Determine the (X, Y) coordinate at the center of the cell enclosing the given text.  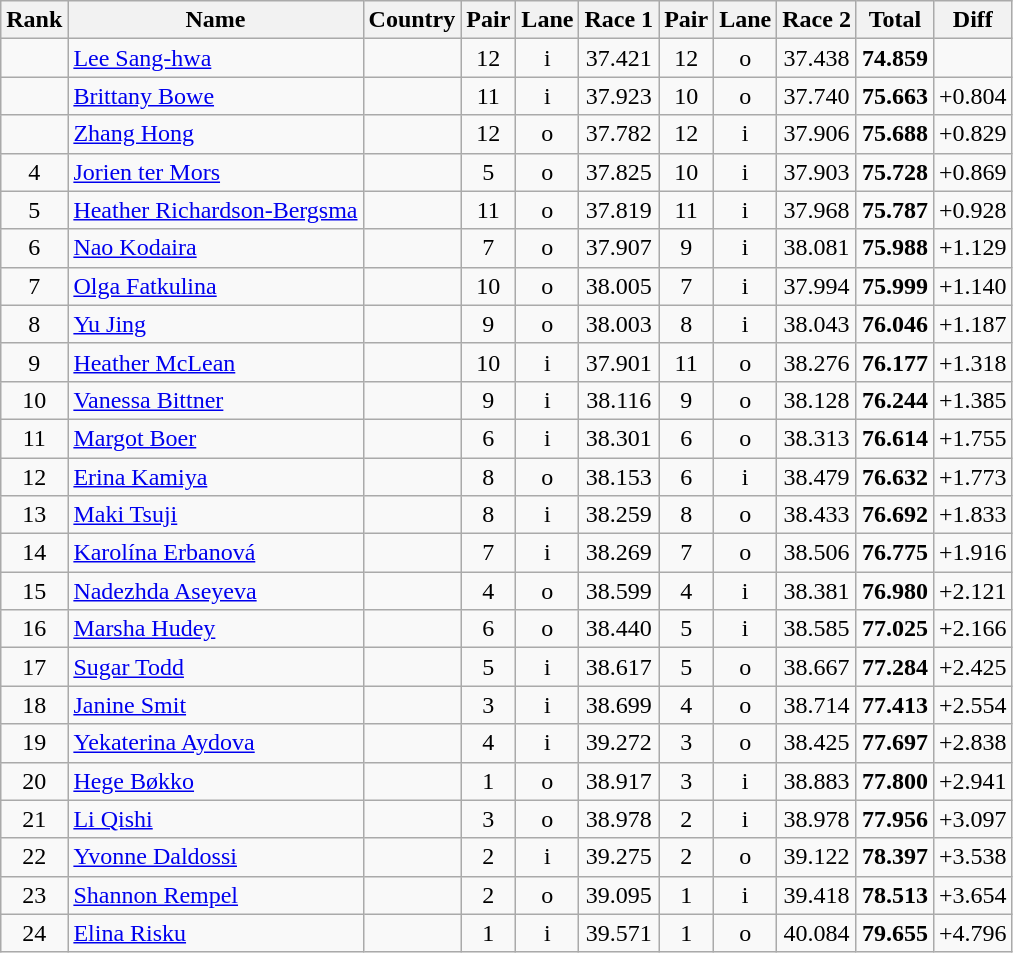
Yekaterina Aydova (216, 743)
Race 1 (619, 20)
38.381 (817, 591)
Elina Risku (216, 933)
38.081 (817, 248)
76.980 (894, 591)
75.663 (894, 96)
37.994 (817, 286)
Karolína Erbanová (216, 553)
39.275 (619, 857)
39.272 (619, 743)
37.421 (619, 58)
38.269 (619, 553)
37.825 (619, 172)
76.046 (894, 324)
+2.425 (974, 667)
38.301 (619, 438)
38.699 (619, 705)
77.956 (894, 819)
21 (34, 819)
+1.833 (974, 515)
Vanessa Bittner (216, 400)
20 (34, 781)
Yu Jing (216, 324)
77.800 (894, 781)
Nao Kodaira (216, 248)
+0.804 (974, 96)
Lee Sang-hwa (216, 58)
17 (34, 667)
+2.554 (974, 705)
37.782 (619, 134)
+3.097 (974, 819)
78.513 (894, 895)
76.177 (894, 362)
+2.838 (974, 743)
78.397 (894, 857)
37.968 (817, 210)
Erina Kamiya (216, 477)
14 (34, 553)
40.084 (817, 933)
+3.654 (974, 895)
76.692 (894, 515)
39.418 (817, 895)
37.906 (817, 134)
37.438 (817, 58)
38.617 (619, 667)
38.425 (817, 743)
Margot Boer (216, 438)
+0.869 (974, 172)
37.901 (619, 362)
37.740 (817, 96)
38.585 (817, 629)
Olga Fatkulina (216, 286)
+1.385 (974, 400)
76.775 (894, 553)
76.614 (894, 438)
39.095 (619, 895)
74.859 (894, 58)
38.667 (817, 667)
Rank (34, 20)
Race 2 (817, 20)
Zhang Hong (216, 134)
Li Qishi (216, 819)
+0.829 (974, 134)
15 (34, 591)
38.599 (619, 591)
77.284 (894, 667)
38.116 (619, 400)
77.697 (894, 743)
18 (34, 705)
38.479 (817, 477)
23 (34, 895)
Diff (974, 20)
38.003 (619, 324)
24 (34, 933)
75.999 (894, 286)
77.025 (894, 629)
76.632 (894, 477)
+1.318 (974, 362)
+1.755 (974, 438)
+2.166 (974, 629)
Hege Bøkko (216, 781)
Total (894, 20)
+1.187 (974, 324)
76.244 (894, 400)
38.506 (817, 553)
Country (412, 20)
75.787 (894, 210)
Nadezhda Aseyeva (216, 591)
75.728 (894, 172)
38.128 (817, 400)
Yvonne Daldossi (216, 857)
38.005 (619, 286)
37.819 (619, 210)
+2.121 (974, 591)
Name (216, 20)
Jorien ter Mors (216, 172)
+1.129 (974, 248)
+1.916 (974, 553)
13 (34, 515)
+0.928 (974, 210)
38.043 (817, 324)
79.655 (894, 933)
37.907 (619, 248)
38.440 (619, 629)
77.413 (894, 705)
38.259 (619, 515)
+4.796 (974, 933)
+1.773 (974, 477)
38.714 (817, 705)
75.688 (894, 134)
Marsha Hudey (216, 629)
Shannon Rempel (216, 895)
Heather McLean (216, 362)
+3.538 (974, 857)
39.571 (619, 933)
19 (34, 743)
Heather Richardson-Bergsma (216, 210)
16 (34, 629)
75.988 (894, 248)
37.903 (817, 172)
+1.140 (974, 286)
22 (34, 857)
38.883 (817, 781)
38.917 (619, 781)
38.313 (817, 438)
Sugar Todd (216, 667)
38.276 (817, 362)
38.433 (817, 515)
39.122 (817, 857)
38.153 (619, 477)
+2.941 (974, 781)
Brittany Bowe (216, 96)
Janine Smit (216, 705)
37.923 (619, 96)
Maki Tsuji (216, 515)
